Pinpoint the cell where the given text exists, returning its (X, Y) midpoint coordinate. 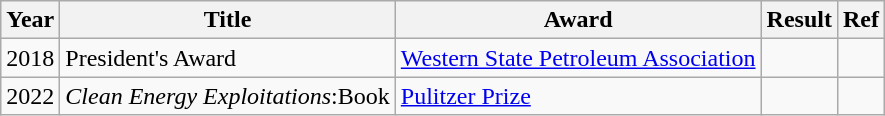
Pulitzer Prize (578, 96)
Year (30, 20)
Western State Petroleum Association (578, 58)
President's Award (228, 58)
Title (228, 20)
Ref (860, 20)
2022 (30, 96)
Result (799, 20)
Clean Energy Exploitations:Book (228, 96)
Award (578, 20)
2018 (30, 58)
